Return the [x, y] coordinate for the center point of the cell that contains the specified text.  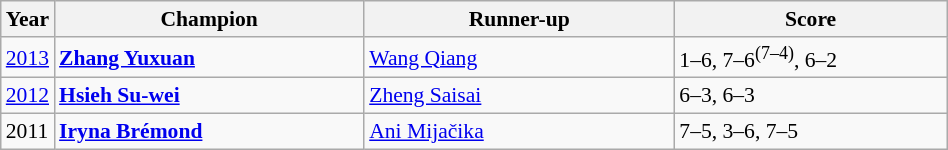
2013 [28, 58]
Ani Mijačika [519, 132]
Score [810, 19]
Champion [209, 19]
Hsieh Su-wei [209, 96]
1–6, 7–6(7–4), 6–2 [810, 58]
Iryna Brémond [209, 132]
7–5, 3–6, 7–5 [810, 132]
6–3, 6–3 [810, 96]
2012 [28, 96]
Year [28, 19]
Zheng Saisai [519, 96]
Runner-up [519, 19]
Zhang Yuxuan [209, 58]
2011 [28, 132]
Wang Qiang [519, 58]
